Locate the cell with the specified text and output its (X, Y) center coordinate. 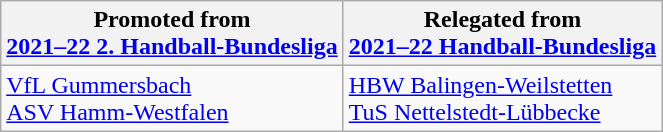
HBW Balingen-WeilstettenTuS Nettelstedt-Lübbecke (502, 98)
Relegated from2021–22 Handball-Bundesliga (502, 34)
VfL GummersbachASV Hamm-Westfalen (172, 98)
Promoted from2021–22 2. Handball-Bundesliga (172, 34)
